Identify which cell holds the provided text, then report its (X, Y) central coordinate. 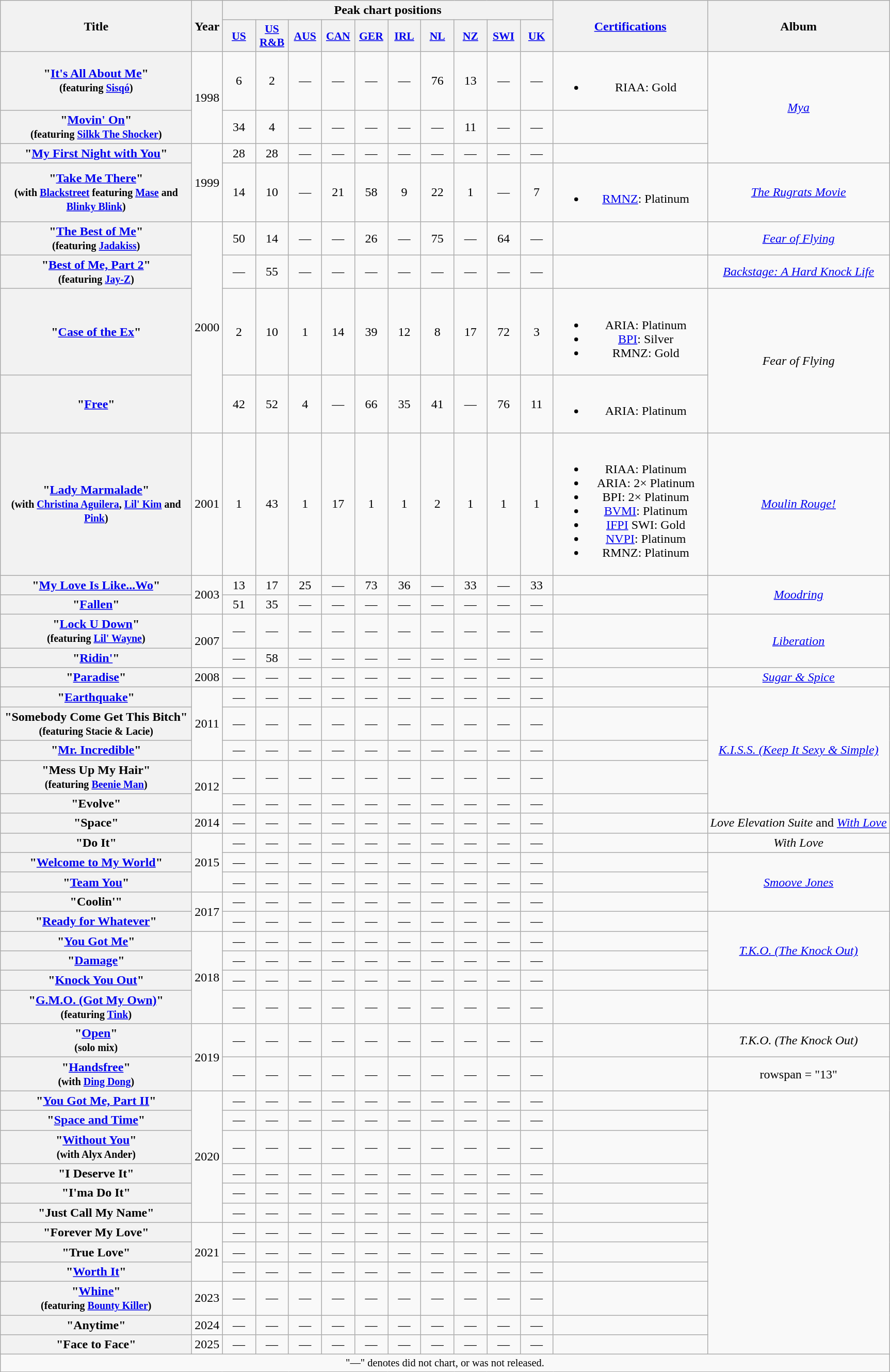
K.I.S.S. (Keep It Sexy & Simple) (799, 750)
2011 (207, 723)
"Ridin'" (96, 658)
1998 (207, 98)
2025 (207, 1345)
64 (504, 238)
12 (404, 331)
"Free" (96, 403)
3 (537, 331)
"My Love Is Like...Wo" (96, 585)
Year (207, 26)
UK (537, 36)
2007 (207, 641)
34 (239, 127)
Love Elevation Suite and With Love (799, 823)
"Fallen" (96, 605)
"True Love" (96, 1252)
8 (438, 331)
2023 (207, 1298)
"Paradise" (96, 677)
"Lock U Down" (featuring Lil' Wayne) (96, 632)
Title (96, 26)
Mya (799, 107)
SWI (504, 36)
55 (272, 271)
"Take Me There" (with Blackstreet featuring Mase and Blinky Blink) (96, 192)
Moodring (799, 594)
"Coolin'" (96, 901)
"Just Call My Name" (96, 1213)
2015 (207, 862)
39 (371, 331)
"I Deserve It" (96, 1173)
"Space and Time" (96, 1120)
9 (404, 192)
NZ (471, 36)
7 (537, 192)
rowspan = "13" (799, 1074)
"G.M.O. (Got My Own)"(featuring Tink) (96, 1007)
2014 (207, 823)
21 (338, 192)
USR&B (272, 36)
52 (272, 403)
"Face to Face" (96, 1345)
"Anytime" (96, 1325)
75 (438, 238)
The Rugrats Movie (799, 192)
RMNZ: Platinum (630, 192)
73 (371, 585)
US (239, 36)
"Mess Up My Hair" (featuring Beenie Man) (96, 777)
NL (438, 36)
Album (799, 26)
"Forever My Love" (96, 1232)
Liberation (799, 641)
With Love (799, 843)
66 (371, 403)
"Team You" (96, 882)
22 (438, 192)
Smoove Jones (799, 882)
"Case of the Ex" (96, 331)
"Earthquake" (96, 697)
"Knock You Out" (96, 980)
2020 (207, 1157)
Sugar & Spice (799, 677)
26 (371, 238)
"Evolve" (96, 803)
2021 (207, 1252)
"Lady Marmalade" (with Christina Aguilera, Lil' Kim and Pink) (96, 504)
Moulin Rouge! (799, 504)
"Without You" (with Alyx Ander) (96, 1147)
50 (239, 238)
42 (239, 403)
2019 (207, 1057)
"Somebody Come Get This Bitch" (featuring Stacie & Lacie) (96, 723)
"Open"(solo mix) (96, 1040)
"Whine" (featuring Bounty Killer) (96, 1298)
IRL (404, 36)
"My First Night with You" (96, 153)
2018 (207, 977)
25 (305, 585)
51 (239, 605)
"Ready for Whatever" (96, 921)
2003 (207, 594)
ARIA: PlatinumBPI: SilverRMNZ: Gold (630, 331)
RIAA: PlatinumARIA: 2× PlatinumBPI: 2× PlatinumBVMI: PlatinumIFPI SWI: GoldNVPI: PlatinumRMNZ: Platinum (630, 504)
"Welcome to My World" (96, 862)
2008 (207, 677)
2024 (207, 1325)
"The Best of Me" (featuring Jadakiss) (96, 238)
Certifications (630, 26)
CAN (338, 36)
"—" denotes did not chart, or was not released. (445, 1363)
"It's All About Me"(featuring Sisqó) (96, 80)
RIAA: Gold (630, 80)
43 (272, 504)
"You Got Me" (96, 941)
"Movin' On" (featuring Silkk The Shocker) (96, 127)
GER (371, 36)
72 (504, 331)
"I'ma Do It" (96, 1193)
AUS (305, 36)
2017 (207, 911)
"Best of Me, Part 2" (featuring Jay-Z) (96, 271)
1999 (207, 183)
"Mr. Incredible" (96, 750)
Backstage: A Hard Knock Life (799, 271)
ARIA: Platinum (630, 403)
"Worth It" (96, 1271)
"Space" (96, 823)
36 (404, 585)
"Do It" (96, 843)
"You Got Me, Part II" (96, 1101)
41 (438, 403)
2012 (207, 786)
Peak chart positions (388, 10)
"Handsfree" (with Ding Dong) (96, 1074)
6 (239, 80)
"Damage" (96, 961)
2000 (207, 327)
2001 (207, 504)
